Scan for the cell matching the given text and deliver its (x, y) coordinate at center. 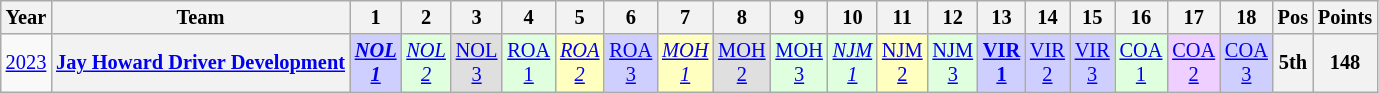
MOH1 (685, 63)
NJM1 (852, 63)
2023 (26, 63)
17 (1194, 17)
ROA3 (630, 63)
ROA2 (580, 63)
3 (477, 17)
1 (376, 17)
Jay Howard Driver Development (200, 63)
ROA1 (528, 63)
12 (952, 17)
7 (685, 17)
COA3 (1246, 63)
18 (1246, 17)
6 (630, 17)
Pos (1293, 17)
MOH3 (798, 63)
Team (200, 17)
148 (1345, 63)
Points (1345, 17)
MOH2 (742, 63)
VIR2 (1048, 63)
COA2 (1194, 63)
5 (580, 17)
NOL3 (477, 63)
9 (798, 17)
16 (1142, 17)
10 (852, 17)
5th (1293, 63)
15 (1092, 17)
NOL1 (376, 63)
NJM2 (902, 63)
COA1 (1142, 63)
2 (426, 17)
VIR3 (1092, 63)
Year (26, 17)
11 (902, 17)
14 (1048, 17)
NJM3 (952, 63)
4 (528, 17)
VIR1 (1002, 63)
8 (742, 17)
13 (1002, 17)
NOL2 (426, 63)
